Search for the cell housing the specified text and yield its (X, Y) center coordinate. 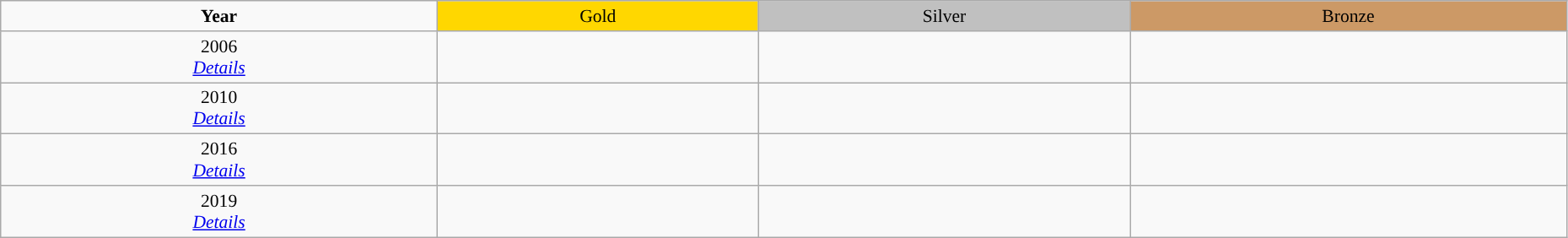
Silver (945, 16)
2006Details (219, 57)
2016Details (219, 160)
2019Details (219, 211)
Gold (597, 16)
Bronze (1349, 16)
2010Details (219, 108)
Year (219, 16)
